Return (X, Y) of the center of cell containing provided text 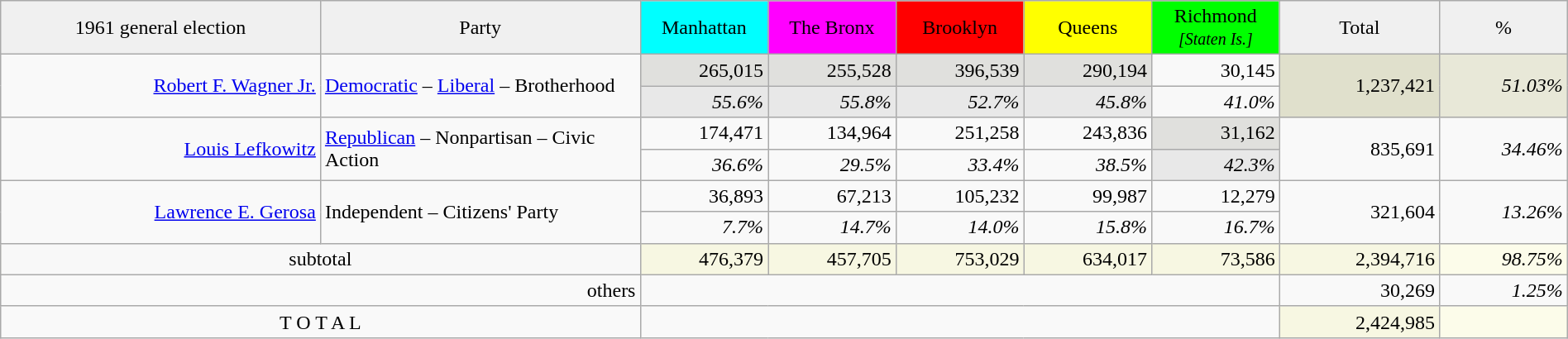
38.5% (1088, 165)
7.7% (705, 227)
Louis Lefkowitz (160, 149)
1,237,421 (1360, 86)
29.5% (832, 165)
Total (1360, 28)
30,145 (1216, 70)
Robert F. Wagner Jr. (160, 86)
255,528 (832, 70)
321,604 (1360, 212)
67,213 (832, 196)
Lawrence E. Gerosa (160, 212)
Democratic – Liberal – Brotherhood (480, 86)
subtotal (321, 259)
15.8% (1088, 227)
265,015 (705, 70)
835,691 (1360, 149)
634,017 (1088, 259)
Brooklyn (959, 28)
14.0% (959, 227)
1.25% (1503, 290)
73,586 (1216, 259)
51.03% (1503, 86)
Richmond [Staten Is.] (1216, 28)
55.8% (832, 102)
others (321, 290)
396,539 (959, 70)
41.0% (1216, 102)
13.26% (1503, 212)
1961 general election (160, 28)
55.6% (705, 102)
2,394,716 (1360, 259)
33.4% (959, 165)
Independent – Citizens' Party (480, 212)
45.8% (1088, 102)
Republican – Nonpartisan – Civic Action (480, 149)
16.7% (1216, 227)
34.46% (1503, 149)
31,162 (1216, 133)
The Bronx (832, 28)
36.6% (705, 165)
98.75% (1503, 259)
251,258 (959, 133)
36,893 (705, 196)
243,836 (1088, 133)
753,029 (959, 259)
134,964 (832, 133)
% (1503, 28)
30,269 (1360, 290)
Queens (1088, 28)
2,424,985 (1360, 322)
476,379 (705, 259)
105,232 (959, 196)
457,705 (832, 259)
52.7% (959, 102)
42.3% (1216, 165)
12,279 (1216, 196)
290,194 (1088, 70)
14.7% (832, 227)
Manhattan (705, 28)
T O T A L (321, 322)
99,987 (1088, 196)
Party (480, 28)
174,471 (705, 133)
